Identify which cell holds the provided text, then report its [X, Y] central coordinate. 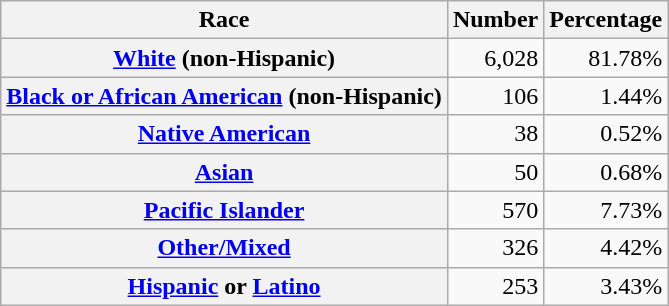
White (non-Hispanic) [224, 58]
7.73% [606, 210]
Native American [224, 134]
0.52% [606, 134]
50 [495, 172]
1.44% [606, 96]
106 [495, 96]
Other/Mixed [224, 248]
4.42% [606, 248]
570 [495, 210]
253 [495, 286]
81.78% [606, 58]
Black or African American (non-Hispanic) [224, 96]
Number [495, 20]
Percentage [606, 20]
326 [495, 248]
6,028 [495, 58]
Hispanic or Latino [224, 286]
0.68% [606, 172]
38 [495, 134]
3.43% [606, 286]
Race [224, 20]
Pacific Islander [224, 210]
Asian [224, 172]
